Scan for the cell matching the given text and deliver its [x, y] coordinate at center. 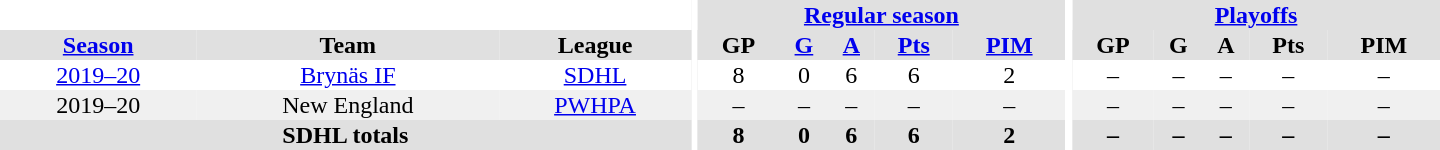
Brynäs IF [348, 75]
Regular season [882, 15]
PWHPA [594, 105]
SDHL totals [346, 135]
Team [348, 45]
SDHL [594, 75]
Season [98, 45]
New England [348, 105]
Playoffs [1256, 15]
League [594, 45]
